Return the (X, Y) coordinate for the center point of the cell that contains the specified text.  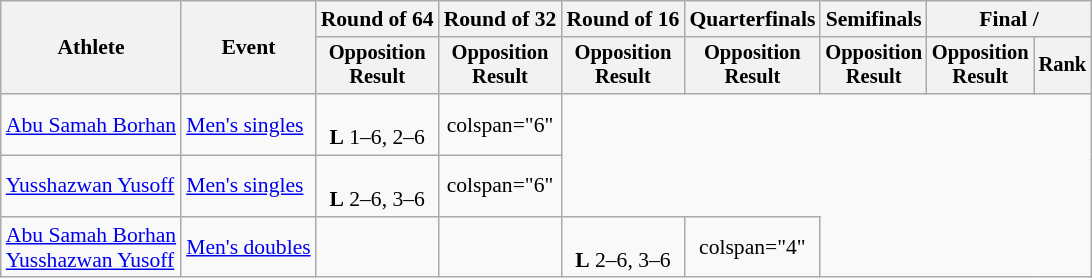
colspan="4" (752, 248)
Round of 32 (500, 19)
Round of 16 (622, 19)
Quarterfinals (752, 19)
L 1–6, 2–6 (378, 124)
Men's doubles (248, 248)
Event (248, 48)
Abu Samah Borhan (91, 124)
Semifinals (874, 19)
Round of 64 (378, 19)
Yusshazwan Yusoff (91, 186)
Rank (1063, 66)
Final / (1009, 19)
Abu Samah BorhanYusshazwan Yusoff (91, 248)
Athlete (91, 48)
